Scan for the cell matching the given text and deliver its (x, y) coordinate at center. 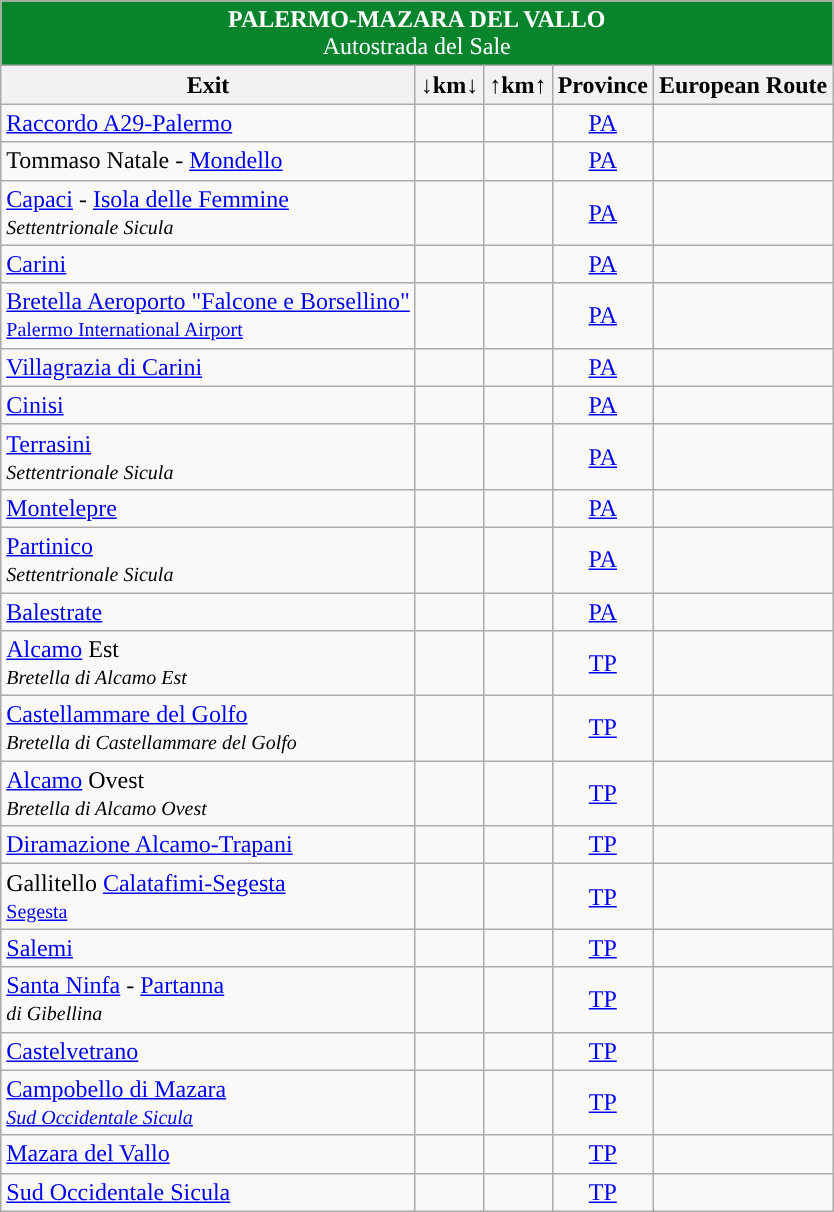
Castelvetrano (208, 1051)
Partinico Settentrionale Sicula (208, 560)
Alcamo Ovest Bretella di Alcamo Ovest (208, 794)
Province (602, 85)
Exit (208, 85)
Mazara del Vallo (208, 1154)
Bretella Aeroporto "Falcone e Borsellino" Palermo International Airport (208, 316)
↑km↑ (518, 85)
Cinisi (208, 405)
Gallitello Calatafimi-Segesta Segesta (208, 896)
Tommaso Natale - Mondello (208, 161)
Alcamo Est Bretella di Alcamo Est (208, 664)
Terrasini Settentrionale Sicula (208, 456)
European Route (742, 85)
Diramazione Alcamo-Trapani (208, 845)
Capaci - Isola delle Femmine Settentrionale Sicula (208, 212)
Castellammare del Golfo Bretella di Castellammare del Golfo (208, 728)
↓km↓ (449, 85)
Villagrazia di Carini (208, 367)
Sud Occidentale Sicula (208, 1192)
Raccordo A29-Palermo (208, 123)
Montelepre (208, 508)
Balestrate (208, 611)
Salemi (208, 948)
Carini (208, 264)
Santa Ninfa - Partanna di Gibellina (208, 1000)
Campobello di Mazara Sud Occidentale Sicula (208, 1102)
PALERMO-MAZARA DEL VALLOAutostrada del Sale (417, 34)
